Find where the given text appears and provide that cell's center as [x, y] coordinate. 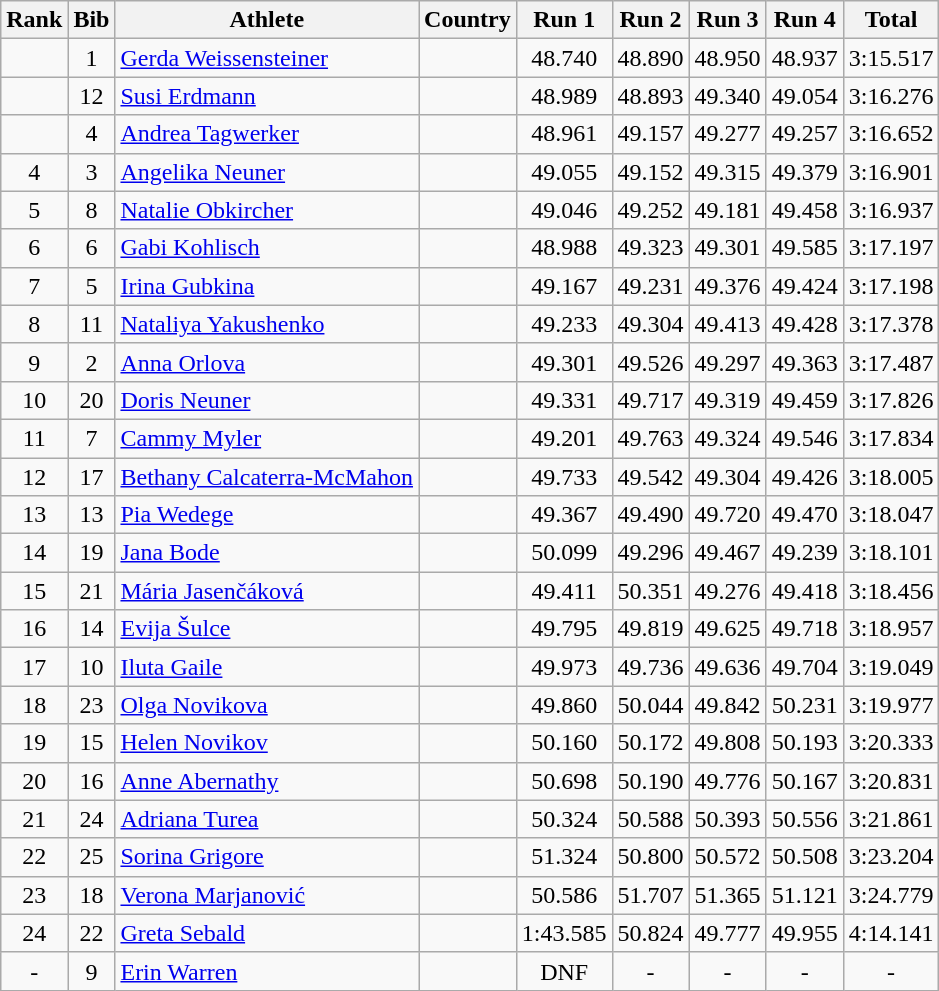
50.393 [728, 819]
Evija Šulce [267, 629]
3:18.101 [891, 553]
50.588 [650, 819]
49.424 [804, 286]
Country [468, 20]
Susi Erdmann [267, 96]
51.707 [650, 895]
Gerda Weissensteiner [267, 58]
50.324 [564, 819]
51.324 [564, 857]
3:18.047 [891, 515]
Olga Novikova [267, 705]
Run 2 [650, 20]
49.955 [804, 933]
3:16.937 [891, 210]
49.808 [728, 743]
49.777 [728, 933]
48.740 [564, 58]
49.297 [728, 362]
49.167 [564, 286]
Bib [92, 20]
49.733 [564, 477]
3:19.977 [891, 705]
48.961 [564, 134]
49.181 [728, 210]
50.572 [728, 857]
49.315 [728, 172]
50.172 [650, 743]
49.542 [650, 477]
49.363 [804, 362]
49.231 [650, 286]
3:16.901 [891, 172]
49.776 [728, 781]
48.937 [804, 58]
3:16.652 [891, 134]
Irina Gubkina [267, 286]
50.800 [650, 857]
49.331 [564, 400]
3:15.517 [891, 58]
Iluta Gaile [267, 667]
49.704 [804, 667]
49.470 [804, 515]
Angelika Neuner [267, 172]
25 [92, 857]
Mária Jasenčáková [267, 591]
49.458 [804, 210]
50.193 [804, 743]
49.376 [728, 286]
49.367 [564, 515]
51.365 [728, 895]
50.586 [564, 895]
4:14.141 [891, 933]
Andrea Tagwerker [267, 134]
Erin Warren [267, 971]
49.973 [564, 667]
Nataliya Yakushenko [267, 324]
50.231 [804, 705]
48.890 [650, 58]
3:17.378 [891, 324]
50.160 [564, 743]
49.467 [728, 553]
49.324 [728, 438]
Athlete [267, 20]
3:17.197 [891, 248]
50.190 [650, 781]
3:23.204 [891, 857]
3:18.005 [891, 477]
49.819 [650, 629]
3:18.957 [891, 629]
49.157 [650, 134]
50.044 [650, 705]
Natalie Obkircher [267, 210]
Jana Bode [267, 553]
49.546 [804, 438]
1:43.585 [564, 933]
50.351 [650, 591]
49.055 [564, 172]
Total [891, 20]
49.718 [804, 629]
49.411 [564, 591]
3:19.049 [891, 667]
49.239 [804, 553]
Rank [34, 20]
51.121 [804, 895]
3:18.456 [891, 591]
49.426 [804, 477]
49.418 [804, 591]
49.526 [650, 362]
50.099 [564, 553]
49.276 [728, 591]
Adriana Turea [267, 819]
Run 4 [804, 20]
48.989 [564, 96]
Anne Abernathy [267, 781]
49.233 [564, 324]
50.167 [804, 781]
49.428 [804, 324]
3 [92, 172]
50.824 [650, 933]
49.736 [650, 667]
3:20.333 [891, 743]
50.556 [804, 819]
49.046 [564, 210]
49.636 [728, 667]
2 [92, 362]
Bethany Calcaterra-McMahon [267, 477]
Sorina Grigore [267, 857]
3:17.834 [891, 438]
48.950 [728, 58]
3:17.826 [891, 400]
49.323 [650, 248]
49.152 [650, 172]
Helen Novikov [267, 743]
49.340 [728, 96]
49.413 [728, 324]
Run 3 [728, 20]
49.319 [728, 400]
49.795 [564, 629]
Cammy Myler [267, 438]
49.054 [804, 96]
1 [92, 58]
49.860 [564, 705]
Verona Marjanović [267, 895]
49.257 [804, 134]
48.893 [650, 96]
Greta Sebald [267, 933]
3:21.861 [891, 819]
49.201 [564, 438]
Anna Orlova [267, 362]
49.842 [728, 705]
50.508 [804, 857]
3:17.198 [891, 286]
49.459 [804, 400]
49.717 [650, 400]
49.252 [650, 210]
48.988 [564, 248]
49.490 [650, 515]
49.763 [650, 438]
3:16.276 [891, 96]
Pia Wedege [267, 515]
DNF [564, 971]
Doris Neuner [267, 400]
3:24.779 [891, 895]
49.585 [804, 248]
49.277 [728, 134]
50.698 [564, 781]
49.296 [650, 553]
3:20.831 [891, 781]
49.379 [804, 172]
Run 1 [564, 20]
3:17.487 [891, 362]
Gabi Kohlisch [267, 248]
49.625 [728, 629]
49.720 [728, 515]
